Extract the [x, y] coordinate from the center of the cell holding the provided text.  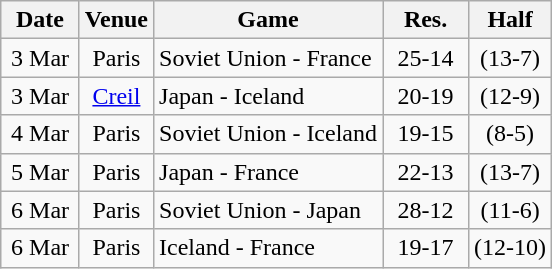
Half [510, 20]
(8-5) [510, 134]
22-13 [426, 172]
Res. [426, 20]
Japan - France [268, 172]
19-17 [426, 248]
Japan - Iceland [268, 96]
Iceland - France [268, 248]
4 Mar [40, 134]
Venue [116, 20]
Creil [116, 96]
Date [40, 20]
19-15 [426, 134]
(11-6) [510, 210]
20-19 [426, 96]
5 Mar [40, 172]
25-14 [426, 58]
Soviet Union - France [268, 58]
(12-10) [510, 248]
(12-9) [510, 96]
Game [268, 20]
Soviet Union - Japan [268, 210]
28-12 [426, 210]
Soviet Union - Iceland [268, 134]
